Scan for the cell matching the given text and deliver its (x, y) coordinate at center. 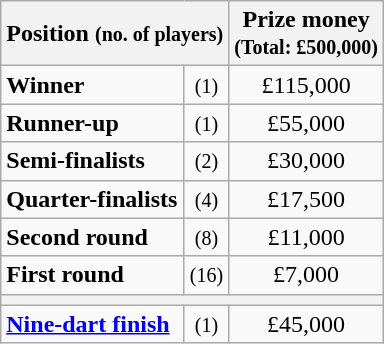
£115,000 (306, 85)
Runner-up (92, 123)
(4) (206, 199)
£11,000 (306, 237)
(16) (206, 275)
(2) (206, 161)
£17,500 (306, 199)
Winner (92, 85)
Nine-dart finish (92, 324)
Prize money(Total: £500,000) (306, 34)
£30,000 (306, 161)
Second round (92, 237)
£45,000 (306, 324)
First round (92, 275)
Semi-finalists (92, 161)
Position (no. of players) (115, 34)
Quarter-finalists (92, 199)
£7,000 (306, 275)
£55,000 (306, 123)
(8) (206, 237)
